Pinpoint the cell where the given text exists, returning its [x, y] midpoint coordinate. 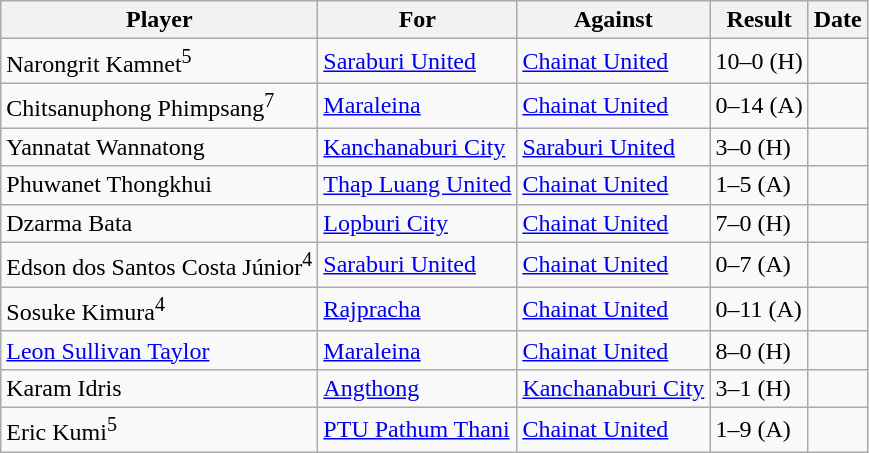
For [418, 20]
Dzarma Bata [160, 223]
Edson dos Santos Costa Júnior4 [160, 264]
0–14 (A) [759, 106]
Rajpracha [418, 310]
3–1 (H) [759, 388]
7–0 (H) [759, 223]
Thap Luang United [418, 185]
3–0 (H) [759, 147]
Player [160, 20]
Angthong [418, 388]
Leon Sullivan Taylor [160, 350]
Narongrit Kamnet5 [160, 62]
Lopburi City [418, 223]
PTU Pathum Thani [418, 430]
1–5 (A) [759, 185]
Sosuke Kimura4 [160, 310]
Against [614, 20]
Phuwanet Thongkhui [160, 185]
Chitsanuphong Phimpsang7 [160, 106]
Yannatat Wannatong [160, 147]
Date [838, 20]
8–0 (H) [759, 350]
Result [759, 20]
10–0 (H) [759, 62]
0–7 (A) [759, 264]
0–11 (A) [759, 310]
Karam Idris [160, 388]
1–9 (A) [759, 430]
Eric Kumi5 [160, 430]
